Pinpoint the cell where the given text exists, returning its (x, y) midpoint coordinate. 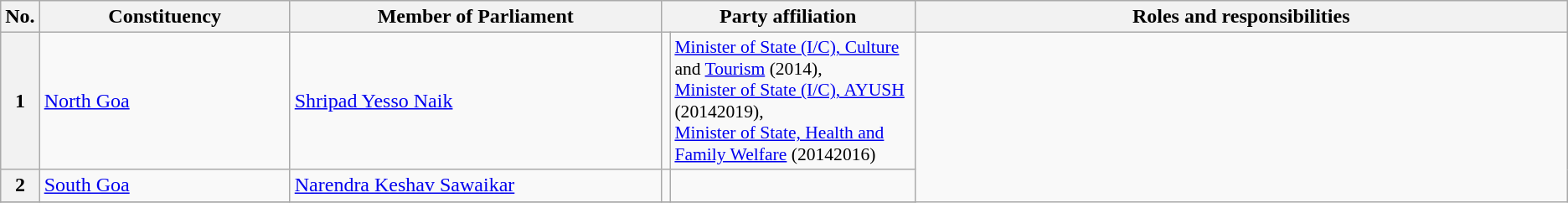
North Goa (164, 101)
1 (20, 101)
Narendra Keshav Sawaikar (476, 185)
No. (20, 17)
2 (20, 185)
Shripad Yesso Naik (476, 101)
Party affiliation (787, 17)
Minister of State (I/C), Culture and Tourism (2014),Minister of State (I/C), AYUSH (20142019),Minister of State, Health and Family Welfare (20142016) (792, 101)
Constituency (164, 17)
Roles and responsibilities (1241, 17)
South Goa (164, 185)
Member of Parliament (476, 17)
